Search for the cell housing the specified text and yield its [x, y] center coordinate. 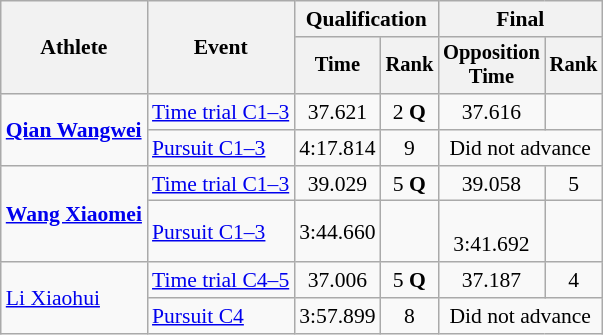
Pursuit C4 [220, 316]
37.187 [492, 280]
4:17.814 [337, 148]
39.058 [492, 184]
Time [337, 66]
Athlete [74, 48]
2 Q [410, 112]
3:41.692 [492, 232]
Qian Wangwei [74, 130]
37.616 [492, 112]
3:44.660 [337, 232]
5 [574, 184]
Time trial C4–5 [220, 280]
OppositionTime [492, 66]
9 [410, 148]
39.029 [337, 184]
8 [410, 316]
Li Xiaohui [74, 298]
Qualification [366, 19]
4 [574, 280]
Event [220, 48]
Final [520, 19]
37.621 [337, 112]
Wang Xiaomei [74, 214]
37.006 [337, 280]
3:57.899 [337, 316]
